Output the (x, y) coordinate of the center of the cell containing the given text.  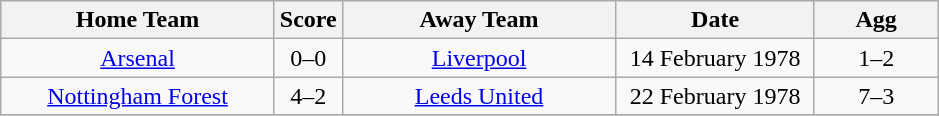
Liverpool (479, 58)
Leeds United (479, 96)
22 February 1978 (716, 96)
1–2 (876, 58)
Home Team (138, 20)
Away Team (479, 20)
Score (308, 20)
0–0 (308, 58)
4–2 (308, 96)
Nottingham Forest (138, 96)
Agg (876, 20)
Arsenal (138, 58)
Date (716, 20)
7–3 (876, 96)
14 February 1978 (716, 58)
